Locate the cell with the specified text and output its (X, Y) center coordinate. 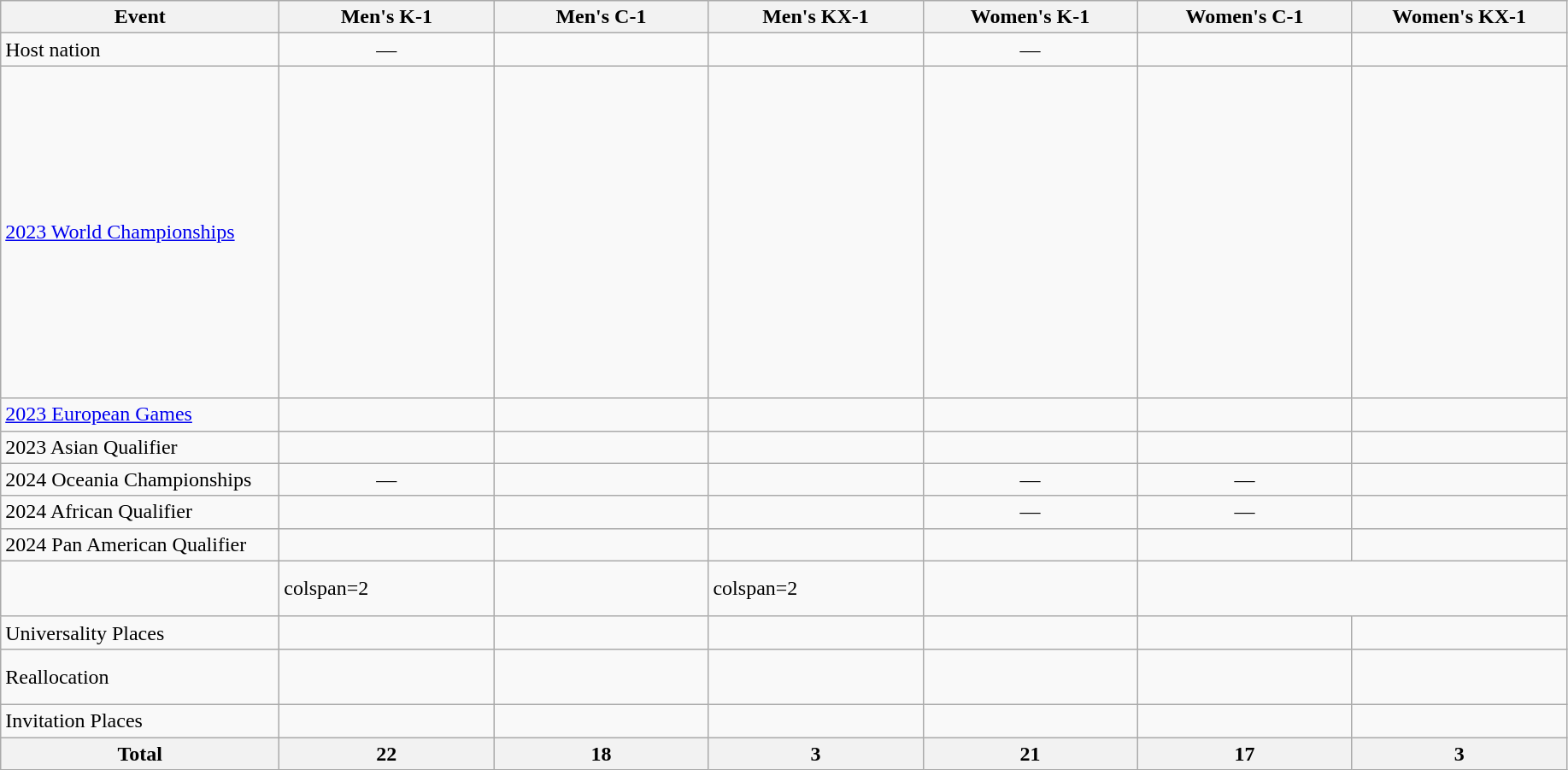
Women's KX-1 (1459, 17)
18 (602, 753)
22 (386, 753)
Men's K-1 (386, 17)
2024 Pan American Qualifier (140, 544)
Total (140, 753)
17 (1244, 753)
Women's K-1 (1031, 17)
2023 European Games (140, 414)
Universality Places (140, 632)
Men's KX-1 (815, 17)
Men's C-1 (602, 17)
Women's C-1 (1244, 17)
2024 African Qualifier (140, 512)
Event (140, 17)
Invitation Places (140, 720)
21 (1031, 753)
2023 World Championships (140, 232)
2023 Asian Qualifier (140, 447)
2024 Oceania Championships (140, 479)
Host nation (140, 50)
Reallocation (140, 677)
